Identify which cell holds the provided text, then report its (X, Y) central coordinate. 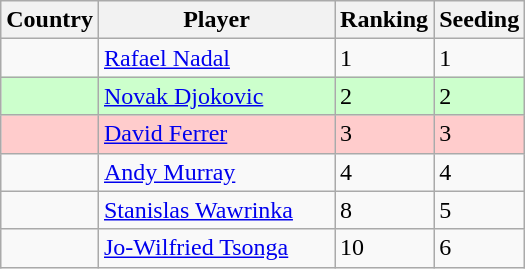
Rafael Nadal (216, 58)
Ranking (384, 20)
David Ferrer (216, 134)
Stanislas Wawrinka (216, 210)
6 (480, 248)
Seeding (480, 20)
Country (50, 20)
10 (384, 248)
5 (480, 210)
Andy Murray (216, 172)
Jo-Wilfried Tsonga (216, 248)
Player (216, 20)
8 (384, 210)
Novak Djokovic (216, 96)
